Capture the cell that displays the provided text and extract its [X, Y] central coordinate. 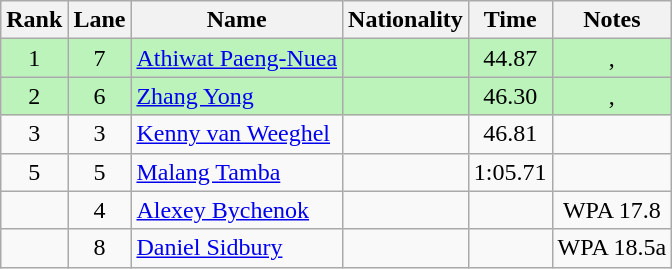
4 [100, 210]
7 [100, 58]
Notes [612, 20]
Nationality [406, 20]
46.81 [510, 134]
Daniel Sidbury [237, 248]
6 [100, 96]
WPA 17.8 [612, 210]
Alexey Bychenok [237, 210]
Athiwat Paeng-Nuea [237, 58]
WPA 18.5a [612, 248]
Lane [100, 20]
8 [100, 248]
Name [237, 20]
Malang Tamba [237, 172]
Zhang Yong [237, 96]
Time [510, 20]
Rank [34, 20]
44.87 [510, 58]
1:05.71 [510, 172]
46.30 [510, 96]
Kenny van Weeghel [237, 134]
2 [34, 96]
1 [34, 58]
